For the text-containing cell, return its midpoint in (x, y) coordinate format. 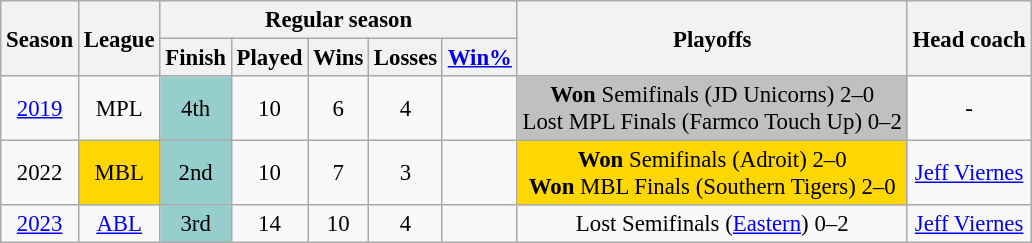
14 (269, 224)
2019 (40, 108)
Head coach (969, 38)
Playoffs (712, 38)
Regular season (338, 20)
League (118, 38)
Won Semifinals (JD Unicorns) 2–0Lost MPL Finals (Farmco Touch Up) 0–2 (712, 108)
6 (338, 108)
Lost Semifinals (Eastern) 0–2 (712, 224)
- (969, 108)
Win% (480, 58)
Played (269, 58)
ABL (118, 224)
7 (338, 174)
Won Semifinals (Adroit) 2–0Won MBL Finals (Southern Tigers) 2–0 (712, 174)
4th (196, 108)
Wins (338, 58)
MPL (118, 108)
3 (406, 174)
2022 (40, 174)
3rd (196, 224)
Finish (196, 58)
Season (40, 38)
MBL (118, 174)
Losses (406, 58)
2023 (40, 224)
2nd (196, 174)
